From the cell containing the given text, extract its center point as (x, y) coordinate. 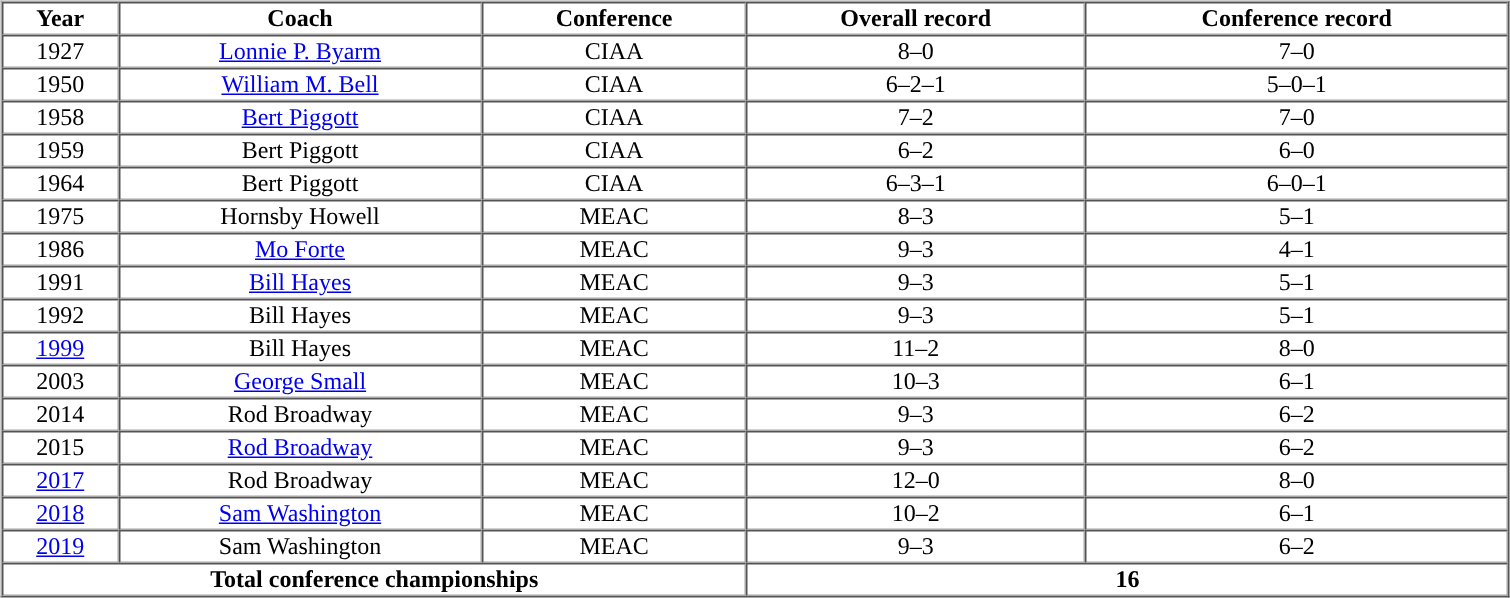
Conference record (1297, 18)
10–3 (916, 382)
Coach (300, 18)
Total conference championships (374, 580)
11–2 (916, 348)
16 (1128, 580)
1958 (60, 118)
1986 (60, 250)
6–0–1 (1297, 184)
6–0 (1297, 150)
Lonnie P. Byarm (300, 52)
2014 (60, 414)
10–2 (916, 514)
Mo Forte (300, 250)
6–3–1 (916, 184)
1950 (60, 84)
2017 (60, 480)
12–0 (916, 480)
1992 (60, 316)
Conference (614, 18)
Overall record (916, 18)
2019 (60, 546)
1975 (60, 216)
2015 (60, 448)
2003 (60, 382)
1959 (60, 150)
Hornsby Howell (300, 216)
George Small (300, 382)
6–2–1 (916, 84)
1999 (60, 348)
2018 (60, 514)
1991 (60, 282)
1964 (60, 184)
8–3 (916, 216)
William M. Bell (300, 84)
4–1 (1297, 250)
1927 (60, 52)
Year (60, 18)
7–2 (916, 118)
5–0–1 (1297, 84)
